Scan for the cell matching the given text and deliver its (x, y) coordinate at center. 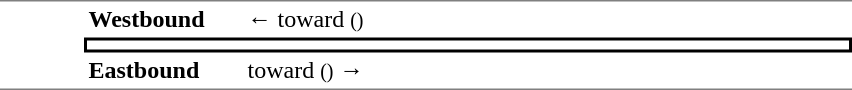
Westbound (164, 19)
← toward () (548, 19)
toward () → (548, 71)
Eastbound (164, 71)
